Output the [X, Y] coordinate of the center of the cell containing the given text.  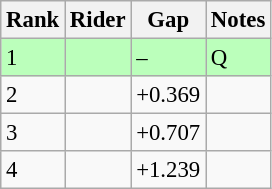
+0.369 [168, 95]
4 [33, 170]
1 [33, 58]
3 [33, 133]
+0.707 [168, 133]
Q [238, 58]
Rider [98, 20]
– [168, 58]
Gap [168, 20]
+1.239 [168, 170]
2 [33, 95]
Notes [238, 20]
Rank [33, 20]
